Detect which cell encompasses the target text, then output its [X, Y] center coordinate. 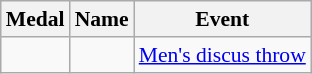
Name [102, 19]
Men's discus throw [222, 55]
Event [222, 19]
Medal [36, 19]
